Scan for the cell matching the given text and deliver its (X, Y) coordinate at center. 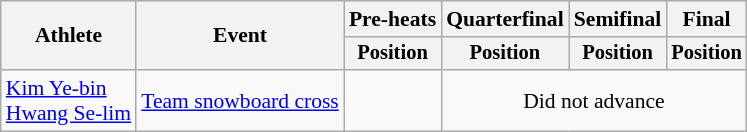
Quarterfinal (505, 19)
Pre-heats (392, 19)
Did not advance (594, 100)
Athlete (68, 36)
Event (240, 36)
Final (706, 19)
Semifinal (618, 19)
Team snowboard cross (240, 100)
Kim Ye-binHwang Se-lim (68, 100)
